Detect which cell encompasses the target text, then output its (X, Y) center coordinate. 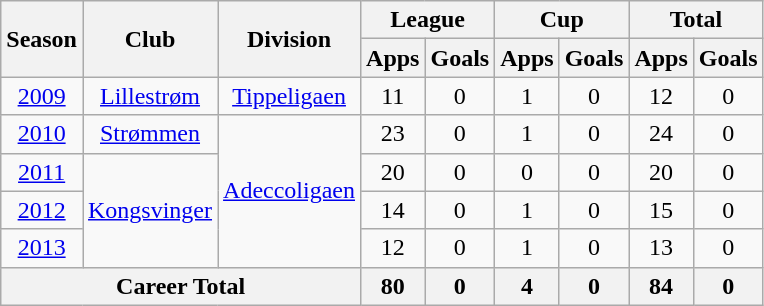
Strømmen (150, 134)
15 (661, 210)
Kongsvinger (150, 210)
24 (661, 134)
2011 (42, 172)
11 (393, 96)
Division (290, 39)
13 (661, 248)
2010 (42, 134)
Lillestrøm (150, 96)
Tippeligaen (290, 96)
Cup (562, 20)
Total (696, 20)
2013 (42, 248)
80 (393, 286)
Career Total (181, 286)
Adeccoligaen (290, 191)
League (428, 20)
4 (527, 286)
14 (393, 210)
84 (661, 286)
Season (42, 39)
Club (150, 39)
23 (393, 134)
2009 (42, 96)
2012 (42, 210)
